For the text-containing cell, return its midpoint in [X, Y] coordinate format. 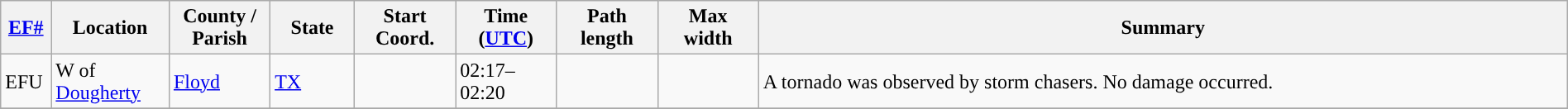
W of Dougherty [111, 81]
A tornado was observed by storm chasers. No damage occurred. [1163, 81]
Location [111, 28]
Start Coord. [404, 28]
Floyd [219, 81]
Summary [1163, 28]
State [313, 28]
County / Parish [219, 28]
EF# [26, 28]
Path length [607, 28]
02:17–02:20 [506, 81]
Max width [708, 28]
EFU [26, 81]
Time (UTC) [506, 28]
TX [313, 81]
